Detect which cell encompasses the target text, then output its [x, y] center coordinate. 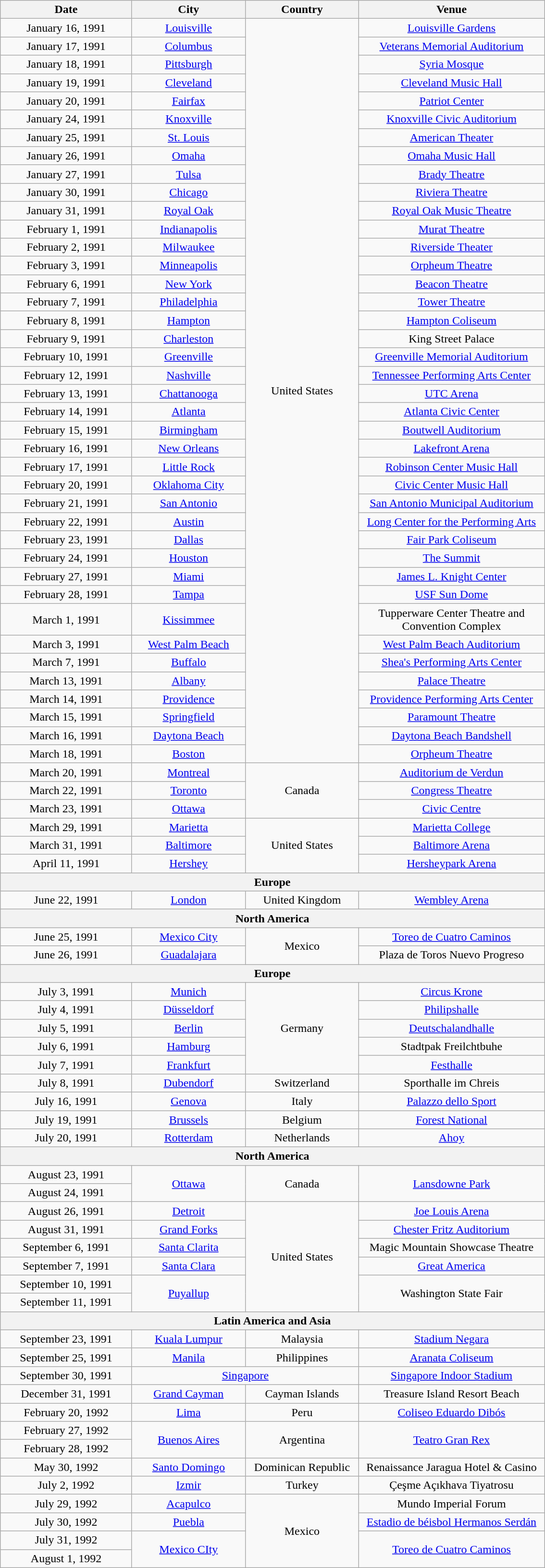
Stadtpak Freilchtbuhe [451, 1046]
American Theater [451, 137]
Coliseo Eduardo Dibós [451, 1412]
Latin America and Asia [272, 1321]
The Summit [451, 558]
September 10, 1991 [66, 1284]
January 25, 1991 [66, 137]
March 23, 1991 [66, 808]
March 14, 1991 [66, 699]
February 24, 1991 [66, 558]
Louisville [188, 28]
Hamburg [188, 1046]
Mexico City [188, 937]
February 17, 1991 [66, 466]
Festhalle [451, 1065]
January 17, 1991 [66, 46]
Murat Theatre [451, 229]
March 31, 1991 [66, 845]
Atlanta Civic Center [451, 412]
Oklahoma City [188, 485]
Izmir [188, 1485]
Mexico CIty [188, 1549]
July 30, 1992 [66, 1522]
King Street Palace [451, 339]
July 31, 1992 [66, 1540]
Baltimore [188, 845]
Pittsburgh [188, 64]
Daytona Beach Bandshell [451, 735]
Brussels [188, 1120]
Toronto [188, 790]
Riviera Theatre [451, 192]
Santa Clara [188, 1266]
March 7, 1991 [66, 662]
Peru [302, 1412]
Circus Krone [451, 992]
July 3, 1991 [66, 992]
Aranata Coliseum [451, 1357]
Columbus [188, 46]
Deutschalandhalle [451, 1028]
Atlanta [188, 412]
Munich [188, 992]
March 1, 1991 [66, 620]
Berlin [188, 1028]
Tower Theatre [451, 302]
February 6, 1991 [66, 284]
Palazzo dello Sport [451, 1101]
Baltimore Arena [451, 845]
August 26, 1991 [66, 1211]
Royal Oak Music Theatre [451, 210]
Springfield [188, 717]
March 3, 1991 [66, 644]
Argentina [302, 1440]
Country [302, 10]
Long Center for the Performing Arts [451, 521]
Cayman Islands [302, 1394]
Lima [188, 1412]
February 1, 1991 [66, 229]
Miami [188, 576]
St. Louis [188, 137]
Çeşme Açıkhava Tiyatrosu [451, 1485]
Syria Mosque [451, 64]
Tampa [188, 595]
Tennessee Performing Arts Center [451, 375]
Treasure Island Resort Beach [451, 1394]
Congress Theatre [451, 790]
Albany [188, 681]
Hampton [188, 320]
July 5, 1991 [66, 1028]
August 23, 1991 [66, 1175]
January 26, 1991 [66, 156]
Cleveland [188, 83]
James L. Knight Center [451, 576]
January 20, 1991 [66, 101]
West Palm Beach [188, 644]
September 30, 1991 [66, 1375]
Riverside Theater [451, 247]
February 27, 1992 [66, 1431]
Joe Louis Arena [451, 1211]
Santa Clarita [188, 1248]
March 15, 1991 [66, 717]
June 26, 1991 [66, 955]
Beacon Theatre [451, 284]
City [188, 10]
Lansdowne Park [451, 1184]
Puyallup [188, 1293]
Lakefront Arena [451, 448]
March 29, 1991 [66, 827]
Omaha Music Hall [451, 156]
Omaha [188, 156]
Buffalo [188, 662]
July 6, 1991 [66, 1046]
May 30, 1992 [66, 1467]
Fairfax [188, 101]
Civic Center Music Hall [451, 485]
Mundo Imperial Forum [451, 1504]
February 2, 1991 [66, 247]
Philadelphia [188, 302]
February 12, 1991 [66, 375]
New Orleans [188, 448]
Detroit [188, 1211]
February 22, 1991 [66, 521]
Italy [302, 1101]
Washington State Fair [451, 1293]
Malaysia [302, 1339]
February 3, 1991 [66, 266]
Hampton Coliseum [451, 320]
Marietta [188, 827]
February 13, 1991 [66, 393]
Veterans Memorial Auditorium [451, 46]
January 27, 1991 [66, 174]
Charleston [188, 339]
Santo Domingo [188, 1467]
Little Rock [188, 466]
Montreal [188, 772]
Manila [188, 1357]
Plaza de Toros Nuevo Progreso [451, 955]
London [188, 900]
July 8, 1991 [66, 1083]
Germany [302, 1028]
Date [66, 10]
February 28, 1991 [66, 595]
Minneapolis [188, 266]
Rotterdam [188, 1138]
February 9, 1991 [66, 339]
Belgium [302, 1120]
Milwaukee [188, 247]
Patriot Center [451, 101]
January 24, 1991 [66, 119]
September 7, 1991 [66, 1266]
July 16, 1991 [66, 1101]
Teatro Gran Rex [451, 1440]
February 20, 1992 [66, 1412]
Austin [188, 521]
Grand Forks [188, 1229]
April 11, 1991 [66, 864]
Netherlands [302, 1138]
Dominican Republic [302, 1467]
March 18, 1991 [66, 754]
Boston [188, 754]
United Kingdom [302, 900]
February 23, 1991 [66, 540]
San Antonio [188, 503]
Kissimmee [188, 620]
Hersheypark Arena [451, 864]
January 30, 1991 [66, 192]
June 25, 1991 [66, 937]
Robinson Center Music Hall [451, 466]
Paramount Theatre [451, 717]
July 19, 1991 [66, 1120]
Palace Theatre [451, 681]
February 7, 1991 [66, 302]
Frankfurt [188, 1065]
Stadium Negara [451, 1339]
Birmingham [188, 430]
Acapulco [188, 1504]
Wembley Arena [451, 900]
March 22, 1991 [66, 790]
Buenos Aires [188, 1440]
August 31, 1991 [66, 1229]
West Palm Beach Auditorium [451, 644]
July 4, 1991 [66, 1010]
Knoxville [188, 119]
August 1, 1992 [66, 1558]
Magic Mountain Showcase Theatre [451, 1248]
January 18, 1991 [66, 64]
Singapore [245, 1375]
Tupperware Center Theatre and Convention Complex [451, 620]
Providence Performing Arts Center [451, 699]
Indianapolis [188, 229]
December 31, 1991 [66, 1394]
Shea's Performing Arts Center [451, 662]
February 10, 1991 [66, 357]
March 16, 1991 [66, 735]
Düsseldorf [188, 1010]
July 2, 1992 [66, 1485]
February 14, 1991 [66, 412]
February 28, 1992 [66, 1449]
Cleveland Music Hall [451, 83]
Houston [188, 558]
February 20, 1991 [66, 485]
Venue [451, 10]
Dubendorf [188, 1083]
Louisville Gardens [451, 28]
Genova [188, 1101]
January 31, 1991 [66, 210]
Chester Fritz Auditorium [451, 1229]
UTC Arena [451, 393]
Nashville [188, 375]
August 24, 1991 [66, 1193]
Great America [451, 1266]
Chicago [188, 192]
February 21, 1991 [66, 503]
San Antonio Municipal Auditorium [451, 503]
July 20, 1991 [66, 1138]
Hershey [188, 864]
Dallas [188, 540]
Forest National [451, 1120]
June 22, 1991 [66, 900]
Fair Park Coliseum [451, 540]
March 13, 1991 [66, 681]
Philippines [302, 1357]
Renaissance Jaragua Hotel & Casino [451, 1467]
Grand Cayman [188, 1394]
July 29, 1992 [66, 1504]
Guadalajara [188, 955]
Marietta College [451, 827]
Turkey [302, 1485]
September 25, 1991 [66, 1357]
Chattanooga [188, 393]
Greenville Memorial Auditorium [451, 357]
Brady Theatre [451, 174]
September 6, 1991 [66, 1248]
February 27, 1991 [66, 576]
Switzerland [302, 1083]
Puebla [188, 1522]
Daytona Beach [188, 735]
January 16, 1991 [66, 28]
September 23, 1991 [66, 1339]
Kuala Lumpur [188, 1339]
Sporthalle im Chreis [451, 1083]
Auditorium de Verdun [451, 772]
USF Sun Dome [451, 595]
February 16, 1991 [66, 448]
Boutwell Auditorium [451, 430]
Royal Oak [188, 210]
Ahoy [451, 1138]
Philipshalle [451, 1010]
Civic Centre [451, 808]
September 11, 1991 [66, 1302]
January 19, 1991 [66, 83]
February 8, 1991 [66, 320]
Estadio de béisbol Hermanos Serdán [451, 1522]
Knoxville Civic Auditorium [451, 119]
Singapore Indoor Stadium [451, 1375]
July 7, 1991 [66, 1065]
February 15, 1991 [66, 430]
March 20, 1991 [66, 772]
Tulsa [188, 174]
Providence [188, 699]
New York [188, 284]
Greenville [188, 357]
